Return [X, Y] of the center of cell containing provided text 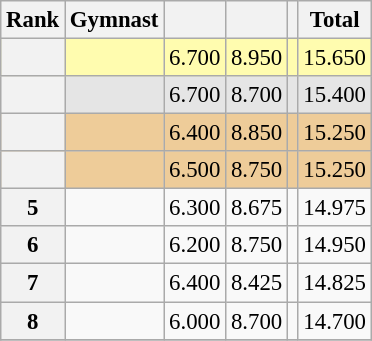
Gymnast [114, 20]
8.850 [257, 133]
6.500 [195, 170]
8.425 [257, 283]
6 [33, 245]
8 [33, 321]
8.675 [257, 208]
6.000 [195, 321]
14.700 [334, 321]
5 [33, 208]
Total [334, 20]
14.950 [334, 245]
15.650 [334, 58]
15.400 [334, 95]
6.300 [195, 208]
8.950 [257, 58]
Rank [33, 20]
7 [33, 283]
6.200 [195, 245]
14.975 [334, 208]
14.825 [334, 283]
